For the text-containing cell, return its midpoint in (X, Y) coordinate format. 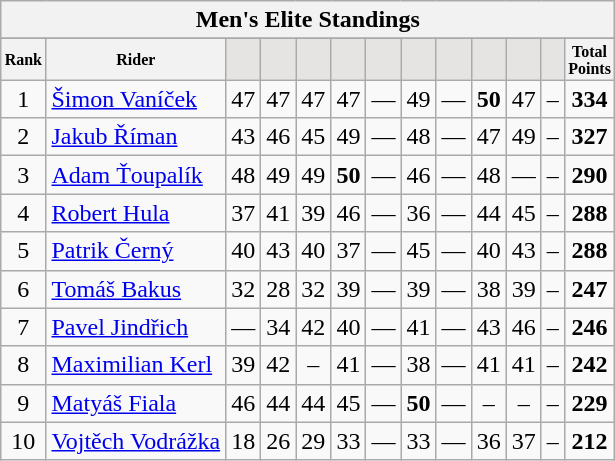
6 (24, 289)
229 (590, 403)
246 (590, 327)
Rider (136, 60)
Patrik Černý (136, 251)
18 (244, 441)
290 (590, 175)
5 (24, 251)
TotalPoints (590, 60)
7 (24, 327)
29 (314, 441)
212 (590, 441)
Maximilian Kerl (136, 365)
Pavel Jindřich (136, 327)
9 (24, 403)
1 (24, 99)
327 (590, 137)
Jakub Říman (136, 137)
Tomáš Bakus (136, 289)
28 (278, 289)
Adam Ťoupalík (136, 175)
3 (24, 175)
242 (590, 365)
34 (278, 327)
8 (24, 365)
2 (24, 137)
247 (590, 289)
Vojtěch Vodrážka (136, 441)
Men's Elite Standings (308, 20)
10 (24, 441)
Šimon Vaníček (136, 99)
Robert Hula (136, 213)
4 (24, 213)
26 (278, 441)
Rank (24, 60)
334 (590, 99)
Matyáš Fiala (136, 403)
